Determine the [X, Y] coordinate at the center of the cell enclosing the given text.  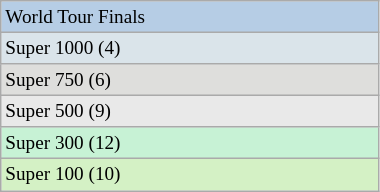
Super 500 (9) [190, 111]
Super 750 (6) [190, 80]
Super 100 (10) [190, 175]
Super 1000 (4) [190, 48]
World Tour Finals [190, 17]
Super 300 (12) [190, 143]
